Scan for the cell matching the given text and deliver its (x, y) coordinate at center. 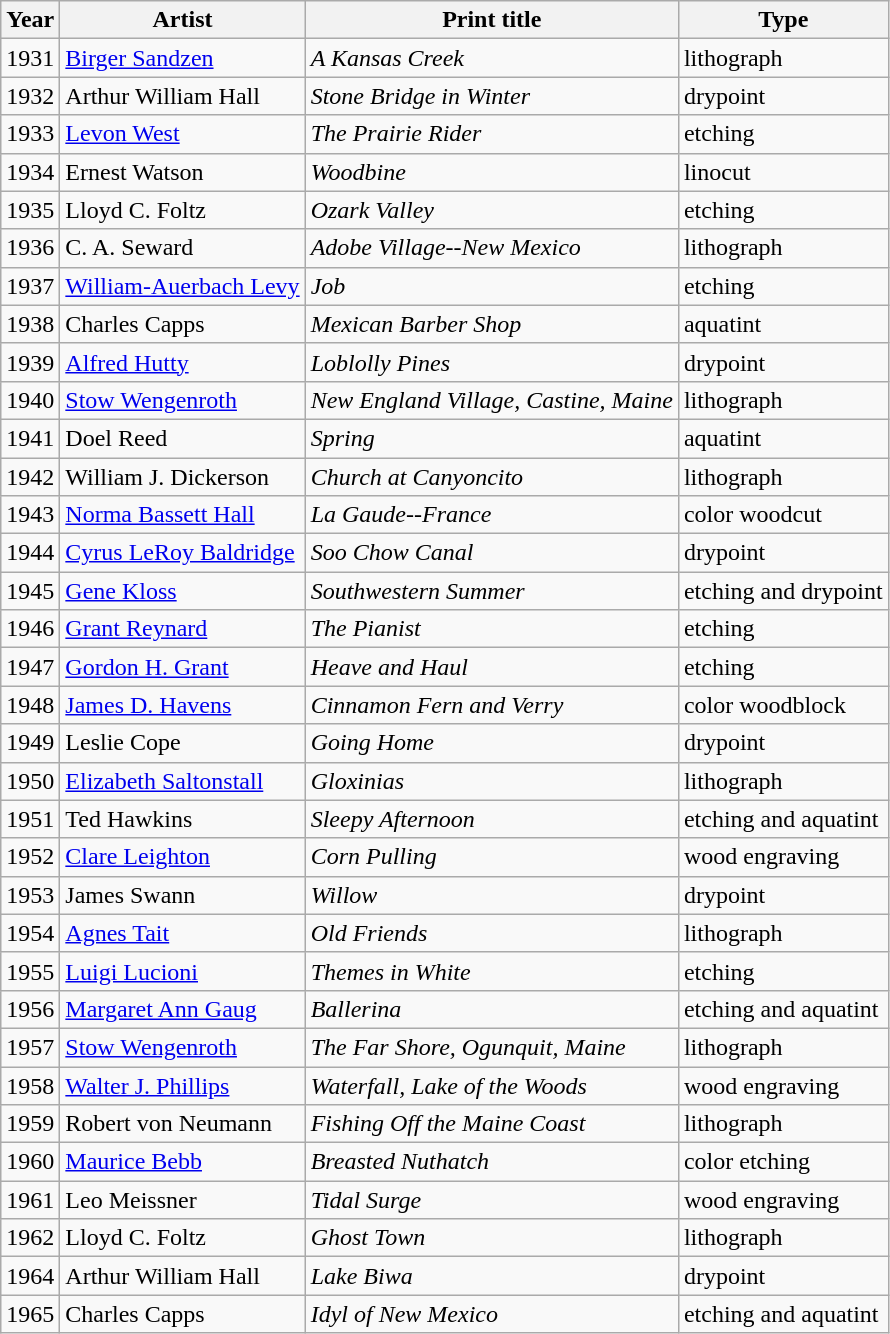
1965 (30, 1314)
1931 (30, 58)
1951 (30, 819)
1943 (30, 515)
1945 (30, 591)
Southwestern Summer (492, 591)
Gordon H. Grant (182, 667)
1942 (30, 477)
Robert von Neumann (182, 1124)
1938 (30, 324)
1934 (30, 172)
Print title (492, 20)
1947 (30, 667)
1952 (30, 857)
1944 (30, 553)
1959 (30, 1124)
1953 (30, 895)
1948 (30, 705)
William J. Dickerson (182, 477)
Cinnamon Fern and Verry (492, 705)
Church at Canyoncito (492, 477)
Themes in White (492, 971)
Birger Sandzen (182, 58)
Sleepy Afternoon (492, 819)
Corn Pulling (492, 857)
Ernest Watson (182, 172)
Idyl of New Mexico (492, 1314)
Clare Leighton (182, 857)
Levon West (182, 134)
The Prairie Rider (492, 134)
1954 (30, 933)
Soo Chow Canal (492, 553)
Elizabeth Saltonstall (182, 781)
Stone Bridge in Winter (492, 96)
1936 (30, 248)
La Gaude--France (492, 515)
Type (783, 20)
Ballerina (492, 1009)
Gloxinias (492, 781)
1932 (30, 96)
Willow (492, 895)
Tidal Surge (492, 1200)
1955 (30, 971)
Gene Kloss (182, 591)
1961 (30, 1200)
Artist (182, 20)
Going Home (492, 743)
1957 (30, 1047)
Doel Reed (182, 438)
Adobe Village--New Mexico (492, 248)
Ozark Valley (492, 210)
1937 (30, 286)
Grant Reynard (182, 629)
1946 (30, 629)
1940 (30, 400)
Breasted Nuthatch (492, 1162)
C. A. Seward (182, 248)
Leslie Cope (182, 743)
1958 (30, 1085)
1956 (30, 1009)
color etching (783, 1162)
1935 (30, 210)
1933 (30, 134)
Woodbine (492, 172)
Leo Meissner (182, 1200)
Maurice Bebb (182, 1162)
Walter J. Phillips (182, 1085)
Mexican Barber Shop (492, 324)
Alfred Hutty (182, 362)
color woodblock (783, 705)
The Far Shore, Ogunquit, Maine (492, 1047)
1962 (30, 1238)
Ghost Town (492, 1238)
A Kansas Creek (492, 58)
Loblolly Pines (492, 362)
1949 (30, 743)
James Swann (182, 895)
Agnes Tait (182, 933)
1941 (30, 438)
Heave and Haul (492, 667)
Fishing Off the Maine Coast (492, 1124)
Cyrus LeRoy Baldridge (182, 553)
Luigi Lucioni (182, 971)
Waterfall, Lake of the Woods (492, 1085)
color woodcut (783, 515)
etching and drypoint (783, 591)
Lake Biwa (492, 1276)
The Pianist (492, 629)
Year (30, 20)
Job (492, 286)
1964 (30, 1276)
Spring (492, 438)
linocut (783, 172)
1950 (30, 781)
Norma Bassett Hall (182, 515)
Margaret Ann Gaug (182, 1009)
New England Village, Castine, Maine (492, 400)
Ted Hawkins (182, 819)
James D. Havens (182, 705)
Old Friends (492, 933)
1960 (30, 1162)
1939 (30, 362)
William-Auerbach Levy (182, 286)
